Pinpoint the cell where the given text exists, returning its [x, y] midpoint coordinate. 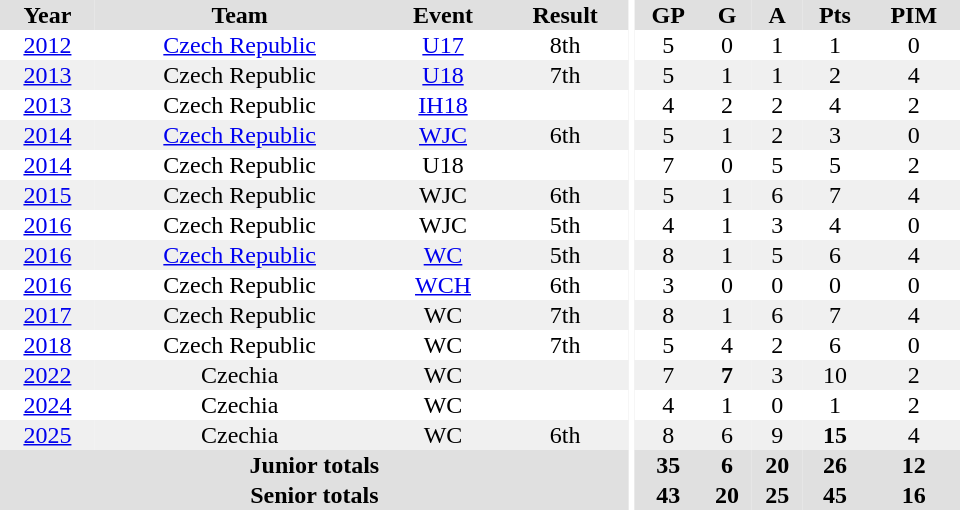
2022 [48, 375]
IH18 [442, 105]
26 [834, 465]
25 [777, 495]
GP [668, 15]
2018 [48, 345]
43 [668, 495]
PIM [914, 15]
Event [442, 15]
Junior totals [314, 465]
12 [914, 465]
35 [668, 465]
9 [777, 435]
Year [48, 15]
15 [834, 435]
8th [566, 45]
G [727, 15]
Senior totals [314, 495]
16 [914, 495]
10 [834, 375]
2012 [48, 45]
Pts [834, 15]
Result [566, 15]
U17 [442, 45]
WCH [442, 285]
45 [834, 495]
2025 [48, 435]
2017 [48, 315]
2024 [48, 405]
2015 [48, 195]
A [777, 15]
Team [240, 15]
